Locate the cell with the specified text and output its (x, y) center coordinate. 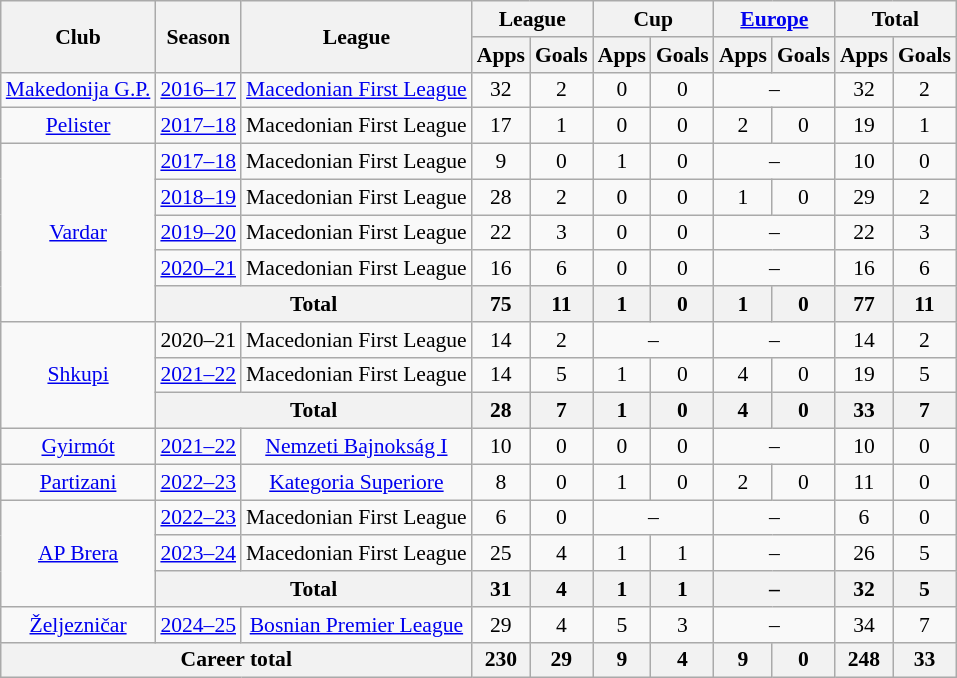
34 (864, 625)
77 (864, 304)
26 (864, 554)
17 (501, 126)
2018–19 (198, 197)
Shkupi (78, 376)
2019–20 (198, 233)
2024–25 (198, 625)
Partizani (78, 482)
Career total (236, 660)
Nemzeti Bajnokság I (356, 447)
Cup (654, 19)
Makedonija G.P. (78, 90)
75 (501, 304)
31 (501, 589)
Bosnian Premier League (356, 625)
2023–24 (198, 554)
230 (501, 660)
248 (864, 660)
25 (501, 554)
Club (78, 36)
2016–17 (198, 90)
Vardar (78, 233)
AP Brera (78, 554)
Europe (774, 19)
8 (501, 482)
Season (198, 36)
Kategoria Superiore (356, 482)
Gyirmót (78, 447)
Željezničar (78, 625)
Pelister (78, 126)
